From the cell containing the given text, extract its center point as (x, y) coordinate. 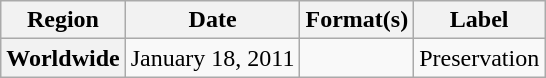
Date (212, 20)
Region (63, 20)
Worldwide (63, 58)
January 18, 2011 (212, 58)
Format(s) (357, 20)
Preservation (480, 58)
Label (480, 20)
